Scan for the cell matching the given text and deliver its [x, y] coordinate at center. 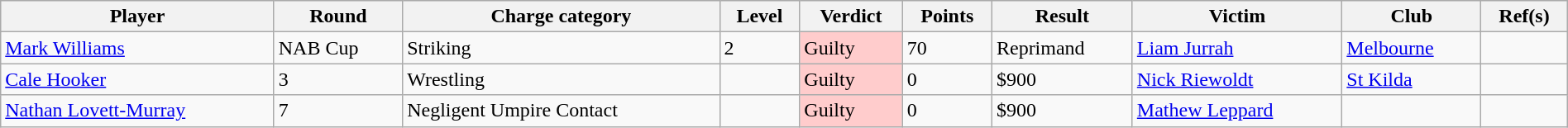
Result [1062, 17]
70 [947, 48]
Points [947, 17]
7 [337, 111]
2 [759, 48]
Victim [1237, 17]
Liam Jurrah [1237, 48]
Nathan Lovett-Murray [137, 111]
Charge category [561, 17]
Reprimand [1062, 48]
St Kilda [1412, 79]
Nick Riewoldt [1237, 79]
Level [759, 17]
Round [337, 17]
Ref(s) [1525, 17]
Mathew Leppard [1237, 111]
Mark Williams [137, 48]
Negligent Umpire Contact [561, 111]
Striking [561, 48]
Melbourne [1412, 48]
Wrestling [561, 79]
3 [337, 79]
Cale Hooker [137, 79]
NAB Cup [337, 48]
Verdict [851, 17]
Player [137, 17]
Club [1412, 17]
